Capture the cell that displays the provided text and extract its (x, y) central coordinate. 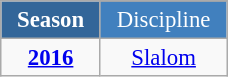
Season (51, 20)
Slalom (163, 58)
Discipline (163, 20)
2016 (51, 58)
